From the cell containing the given text, extract its center point as [x, y] coordinate. 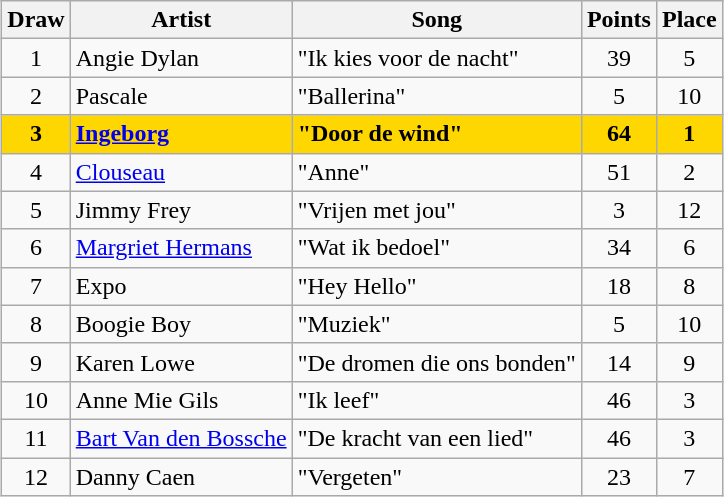
Song [436, 20]
"Door de wind" [436, 134]
"Ik kies voor de nacht" [436, 58]
Ingeborg [181, 134]
"Vergeten" [436, 477]
Angie Dylan [181, 58]
"Ik leef" [436, 400]
Anne Mie Gils [181, 400]
39 [618, 58]
Boogie Boy [181, 324]
18 [618, 286]
4 [36, 172]
Bart Van den Bossche [181, 438]
Karen Lowe [181, 362]
51 [618, 172]
"De kracht van een lied" [436, 438]
Jimmy Frey [181, 210]
64 [618, 134]
"Ballerina" [436, 96]
"Wat ik bedoel" [436, 248]
11 [36, 438]
Artist [181, 20]
14 [618, 362]
Expo [181, 286]
"Muziek" [436, 324]
Margriet Hermans [181, 248]
"Hey Hello" [436, 286]
Clouseau [181, 172]
Pascale [181, 96]
Danny Caen [181, 477]
Points [618, 20]
"Anne" [436, 172]
Place [689, 20]
34 [618, 248]
"De dromen die ons bonden" [436, 362]
"Vrijen met jou" [436, 210]
Draw [36, 20]
23 [618, 477]
